Return the [x, y] coordinate for the center point of the cell that contains the specified text.  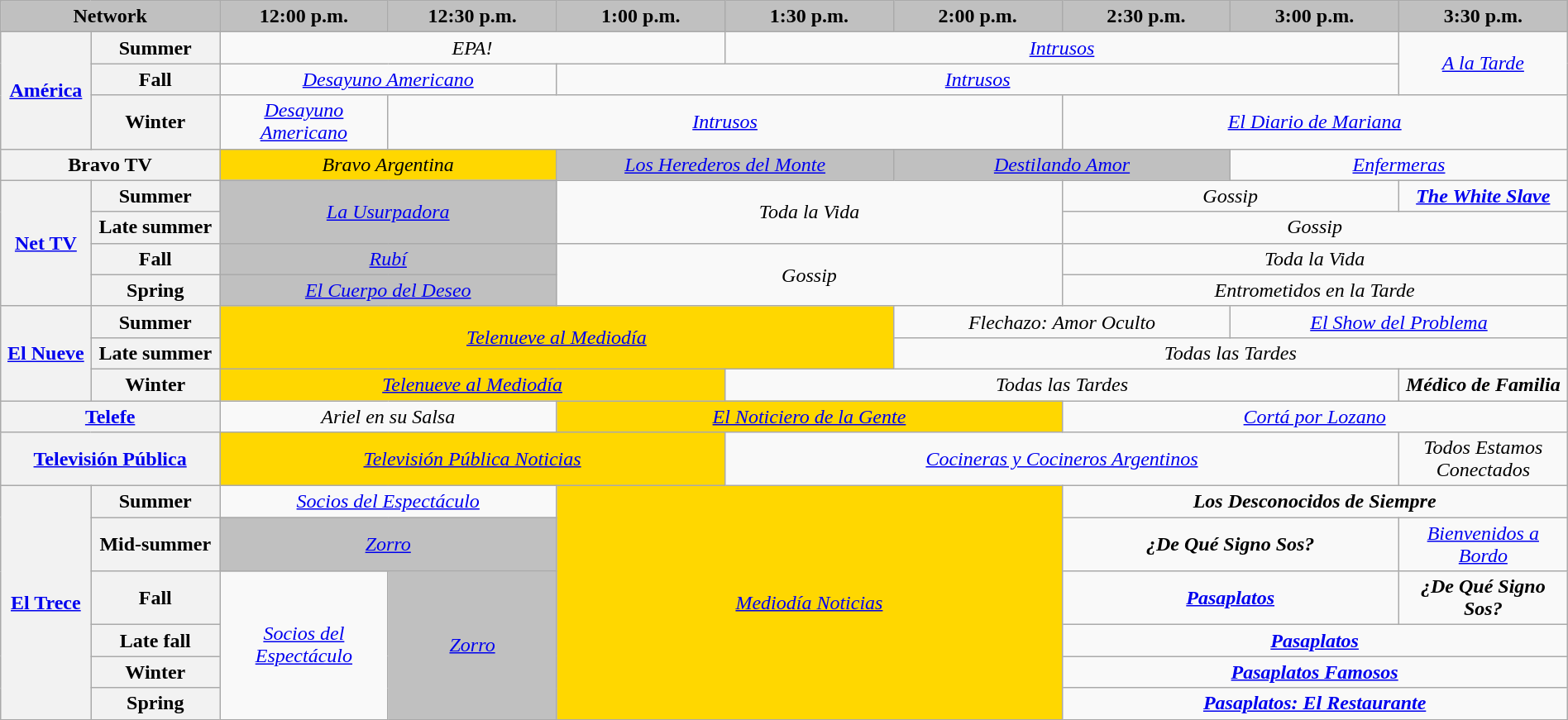
1:00 p.m. [641, 17]
Destilando Amor [1062, 165]
Televisión Pública Noticias [473, 460]
Entrometidos en la Tarde [1315, 290]
Mid-summer [155, 544]
Televisión Pública [111, 460]
Flechazo: Amor Oculto [1062, 322]
12:00 p.m. [304, 17]
3:00 p.m. [1315, 17]
Bravo Argentina [389, 165]
Net TV [46, 243]
Pasaplatos Famosos [1315, 672]
Pasaplatos: El Restaurante [1315, 703]
EPA! [473, 48]
Late fall [155, 641]
Los Desconocidos de Siempre [1315, 502]
2:30 p.m. [1146, 17]
América [46, 91]
Los Herederos del Monte [724, 165]
El Diario de Mariana [1315, 122]
2:00 p.m. [978, 17]
El Nueve [46, 353]
12:30 p.m. [472, 17]
Todos Estamos Conectados [1483, 460]
Ariel en su Salsa [389, 416]
1:30 p.m. [810, 17]
Enfermeras [1399, 165]
El Cuerpo del Deseo [389, 290]
El Trece [46, 603]
Cocineras y Cocineros Argentinos [1062, 460]
Mediodía Noticias [809, 603]
El Show del Problema [1399, 322]
Bravo TV [111, 165]
3:30 p.m. [1483, 17]
A la Tarde [1483, 64]
Médico de Familia [1483, 384]
Bienvenidos a Bordo [1483, 544]
Cortá por Lozano [1315, 416]
Telefe [111, 416]
El Noticiero de la Gente [809, 416]
The White Slave [1483, 196]
La Usurpadora [389, 212]
Network [111, 17]
Rubí [389, 259]
